For the text-containing cell, return its midpoint in (x, y) coordinate format. 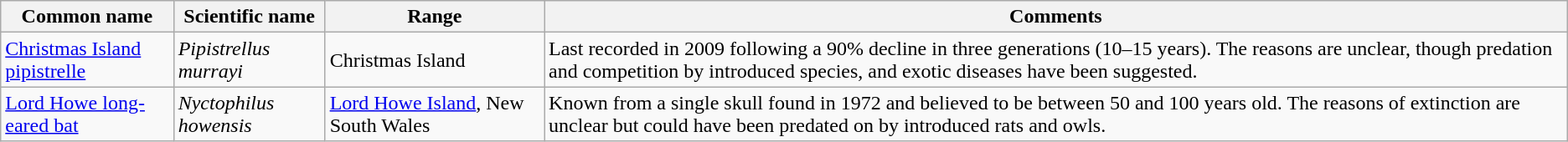
Pipistrellus murrayi (250, 60)
Scientific name (250, 17)
Range (434, 17)
Common name (87, 17)
Christmas Island (434, 60)
Lord Howe Island, New South Wales (434, 114)
Nyctophilus howensis (250, 114)
Lord Howe long-eared bat (87, 114)
Christmas Island pipistrelle (87, 60)
Comments (1056, 17)
